Find where the given text appears and provide that cell's center as (x, y) coordinate. 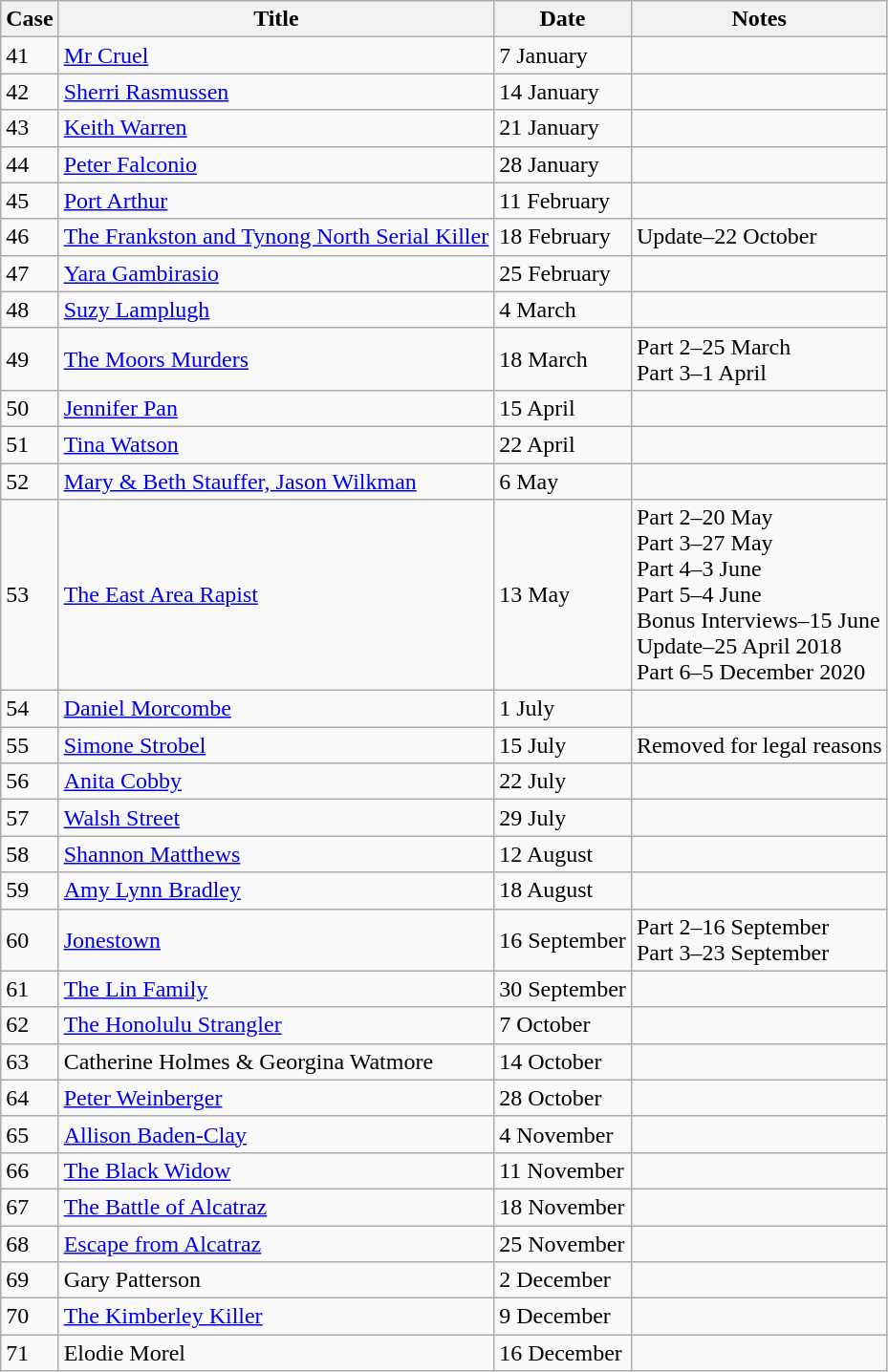
4 November (563, 1134)
61 (30, 989)
Simone Strobel (276, 745)
29 July (563, 818)
Date (563, 19)
Part 2–25 MarchPart 3–1 April (759, 359)
49 (30, 359)
41 (30, 55)
Notes (759, 19)
Title (276, 19)
Shannon Matthews (276, 854)
Peter Falconio (276, 164)
13 May (563, 595)
56 (30, 782)
62 (30, 1025)
The East Area Rapist (276, 595)
63 (30, 1061)
45 (30, 201)
Peter Weinberger (276, 1098)
Walsh Street (276, 818)
Anita Cobby (276, 782)
69 (30, 1280)
65 (30, 1134)
15 July (563, 745)
Case (30, 19)
18 November (563, 1207)
The Moors Murders (276, 359)
11 November (563, 1170)
6 May (563, 481)
15 April (563, 408)
Jennifer Pan (276, 408)
Catherine Holmes & Georgina Watmore (276, 1061)
22 April (563, 444)
14 October (563, 1061)
18 March (563, 359)
51 (30, 444)
48 (30, 310)
The Honolulu Strangler (276, 1025)
64 (30, 1098)
18 August (563, 890)
67 (30, 1207)
Suzy Lamplugh (276, 310)
Amy Lynn Bradley (276, 890)
44 (30, 164)
9 December (563, 1317)
28 January (563, 164)
70 (30, 1317)
66 (30, 1170)
52 (30, 481)
46 (30, 237)
30 September (563, 989)
2 December (563, 1280)
18 February (563, 237)
The Lin Family (276, 989)
Tina Watson (276, 444)
The Frankston and Tynong North Serial Killer (276, 237)
Elodie Morel (276, 1353)
22 July (563, 782)
Part 2–20 MayPart 3–27 MayPart 4–3 JunePart 5–4 JuneBonus Interviews–15 JuneUpdate–25 April 2018Part 6–5 December 2020 (759, 595)
21 January (563, 128)
Mr Cruel (276, 55)
71 (30, 1353)
11 February (563, 201)
58 (30, 854)
Port Arthur (276, 201)
55 (30, 745)
1 July (563, 709)
54 (30, 709)
The Kimberley Killer (276, 1317)
7 October (563, 1025)
Update–22 October (759, 237)
25 February (563, 273)
Escape from Alcatraz (276, 1243)
16 December (563, 1353)
Keith Warren (276, 128)
The Battle of Alcatraz (276, 1207)
Sherri Rasmussen (276, 92)
Gary Patterson (276, 1280)
47 (30, 273)
Allison Baden-Clay (276, 1134)
Part 2–16 SeptemberPart 3–23 September (759, 940)
14 January (563, 92)
The Black Widow (276, 1170)
Daniel Morcombe (276, 709)
Jonestown (276, 940)
42 (30, 92)
Mary & Beth Stauffer, Jason Wilkman (276, 481)
53 (30, 595)
57 (30, 818)
Removed for legal reasons (759, 745)
25 November (563, 1243)
Yara Gambirasio (276, 273)
43 (30, 128)
68 (30, 1243)
60 (30, 940)
50 (30, 408)
28 October (563, 1098)
16 September (563, 940)
7 January (563, 55)
12 August (563, 854)
59 (30, 890)
4 March (563, 310)
